Provide the (x, y) coordinate of the cell's center where the given text is located.  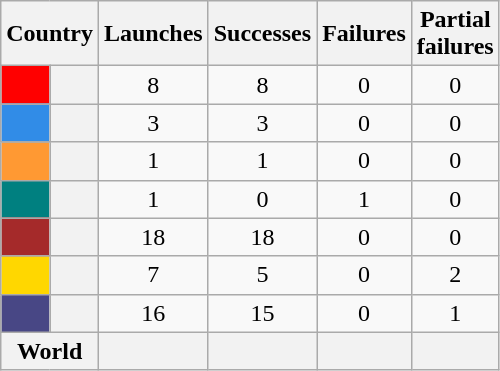
Launches (153, 34)
2 (455, 275)
15 (262, 313)
7 (153, 275)
Country (50, 34)
Successes (262, 34)
5 (262, 275)
World (50, 351)
Partial failures (455, 34)
16 (153, 313)
Failures (364, 34)
